Detect which cell encompasses the target text, then output its (x, y) center coordinate. 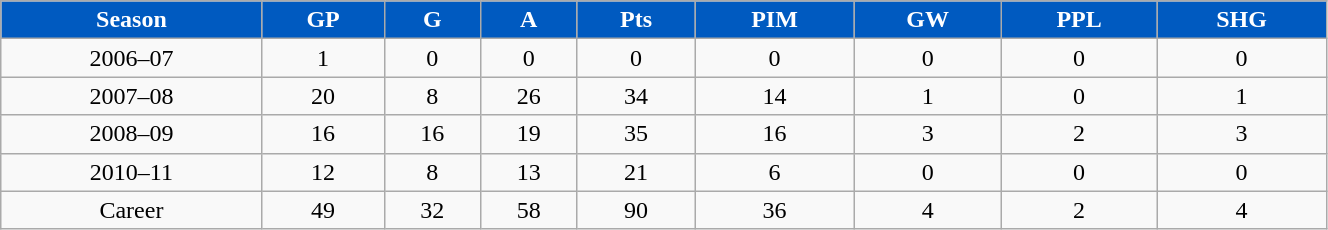
6 (774, 172)
90 (636, 210)
SHG (1242, 20)
14 (774, 96)
2006–07 (132, 58)
2007–08 (132, 96)
GP (323, 20)
13 (528, 172)
GW (928, 20)
2008–09 (132, 134)
35 (636, 134)
A (528, 20)
Season (132, 20)
19 (528, 134)
32 (432, 210)
Career (132, 210)
34 (636, 96)
36 (774, 210)
20 (323, 96)
58 (528, 210)
Pts (636, 20)
PIM (774, 20)
12 (323, 172)
PPL (1080, 20)
G (432, 20)
49 (323, 210)
26 (528, 96)
21 (636, 172)
2010–11 (132, 172)
